For the text-containing cell, return its midpoint in (X, Y) coordinate format. 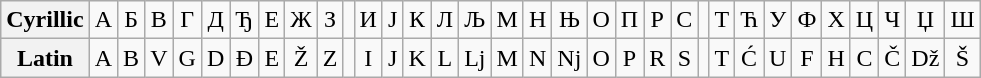
Đ (244, 58)
Н (537, 20)
B (132, 58)
М (507, 20)
Ш (962, 20)
M (507, 58)
П (629, 20)
Џ (926, 20)
Х (836, 20)
Cyrillic (45, 20)
Т (722, 20)
К (417, 20)
Л (444, 20)
Ž (302, 58)
S (684, 58)
Ж (302, 20)
Д (215, 20)
Nj (570, 58)
K (417, 58)
R (658, 58)
Е (272, 20)
H (836, 58)
У (778, 20)
Ч (892, 20)
J (392, 58)
Г (187, 20)
Ć (750, 58)
В (159, 20)
N (537, 58)
T (722, 58)
Љ (475, 20)
Ћ (750, 20)
G (187, 58)
A (103, 58)
Dž (926, 58)
P (629, 58)
I (368, 58)
Б (132, 20)
C (864, 58)
D (215, 58)
Č (892, 58)
L (444, 58)
V (159, 58)
O (601, 58)
З (330, 20)
U (778, 58)
Š (962, 58)
Ђ (244, 20)
F (807, 58)
О (601, 20)
Њ (570, 20)
Р (658, 20)
Ц (864, 20)
E (272, 58)
И (368, 20)
Latin (45, 58)
Z (330, 58)
Ф (807, 20)
С (684, 20)
Ј (392, 20)
Lj (475, 58)
А (103, 20)
